For the text-containing cell, return its midpoint in [x, y] coordinate format. 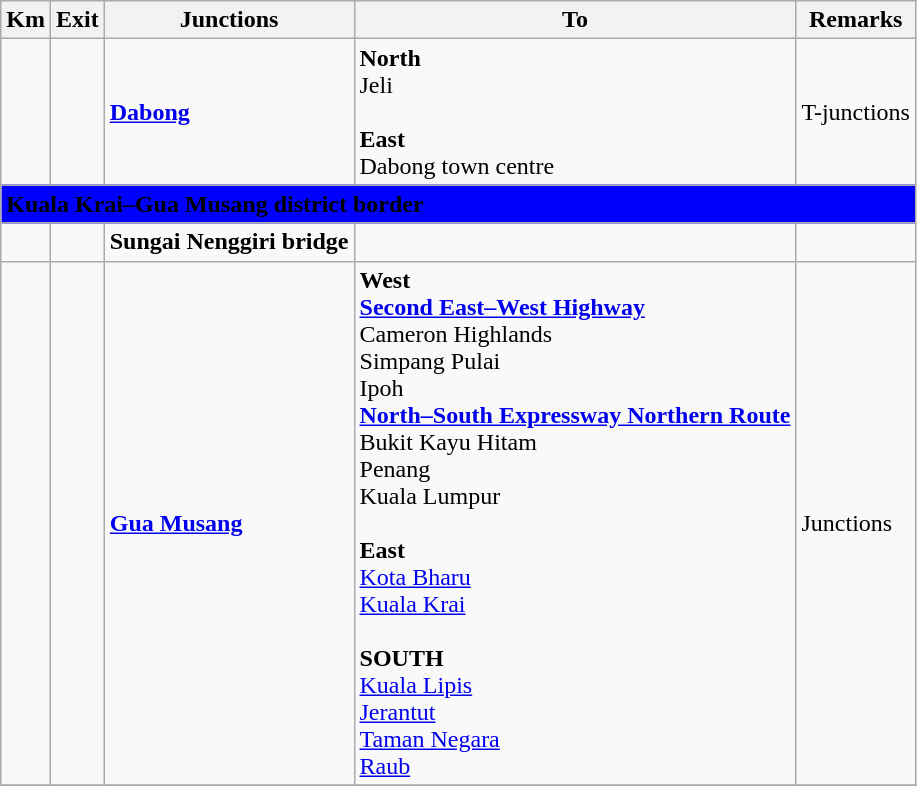
To [575, 20]
Remarks [856, 20]
Sungai Nenggiri bridge [229, 242]
North JeliEast Dabong town centre [575, 112]
Dabong [229, 112]
Kuala Krai–Gua Musang district border [458, 204]
Km [26, 20]
Gua Musang [229, 523]
Exit [77, 20]
T-junctions [856, 112]
